From the cell containing the given text, extract its center point as [x, y] coordinate. 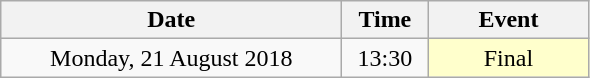
Monday, 21 August 2018 [172, 58]
13:30 [385, 58]
Event [508, 20]
Date [172, 20]
Final [508, 58]
Time [385, 20]
